Scan for the cell matching the given text and deliver its (X, Y) coordinate at center. 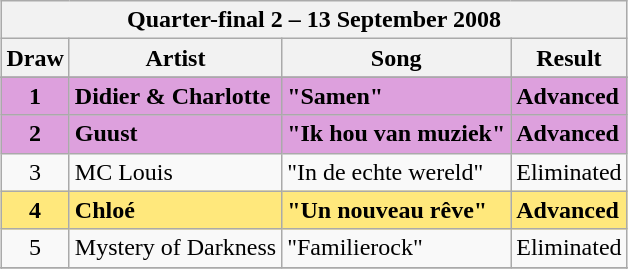
Quarter-final 2 – 13 September 2008 (314, 20)
"Ik hou van muziek" (396, 134)
4 (35, 210)
Guust (175, 134)
"Un nouveau rêve" (396, 210)
3 (35, 172)
2 (35, 134)
Artist (175, 58)
Song (396, 58)
MC Louis (175, 172)
5 (35, 248)
"In de echte wereld" (396, 172)
Mystery of Darkness (175, 248)
"Familierock" (396, 248)
Draw (35, 58)
"Samen" (396, 96)
1 (35, 96)
Chloé (175, 210)
Didier & Charlotte (175, 96)
Result (569, 58)
